Search for the cell housing the specified text and yield its (X, Y) center coordinate. 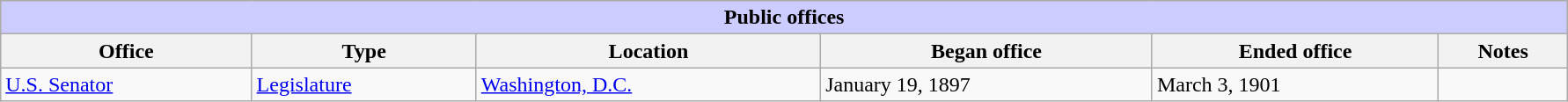
Public offices (785, 18)
Washington, D.C. (648, 84)
Type (364, 51)
U.S. Senator (127, 84)
Ended office (1295, 51)
Location (648, 51)
Notes (1503, 51)
Began office (987, 51)
January 19, 1897 (987, 84)
Office (127, 51)
Legislature (364, 84)
March 3, 1901 (1295, 84)
